Output the [x, y] coordinate of the center of the cell containing the given text.  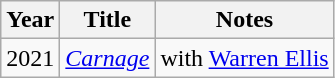
Year [30, 20]
with Warren Ellis [244, 58]
Title [108, 20]
2021 [30, 58]
Carnage [108, 58]
Notes [244, 20]
